Return (X, Y) of the center of cell containing provided text 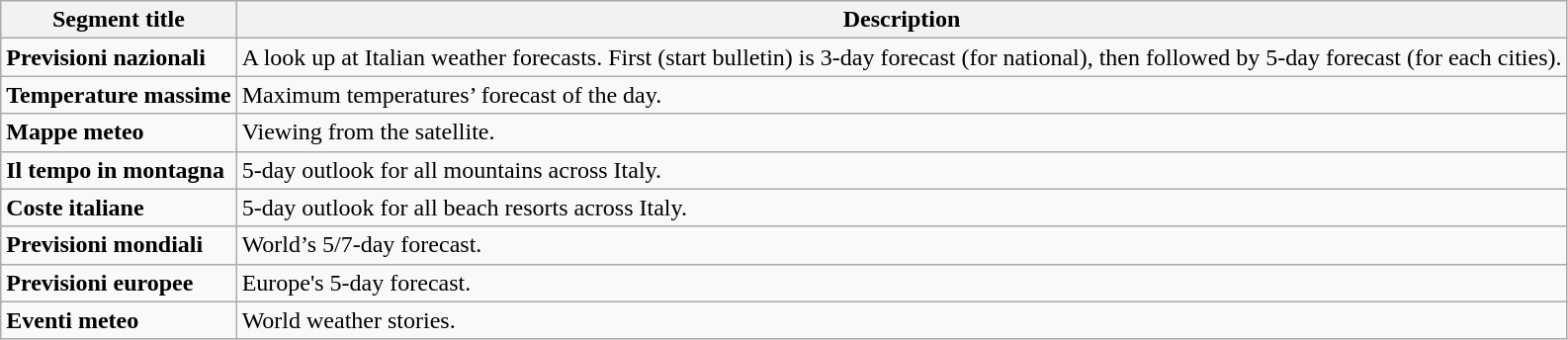
Mappe meteo (119, 132)
Viewing from the satellite. (902, 132)
Previsioni nazionali (119, 57)
Previsioni europee (119, 283)
Maximum temperatures’ forecast of the day. (902, 95)
Europe's 5-day forecast. (902, 283)
Coste italiane (119, 208)
5-day outlook for all beach resorts across Italy. (902, 208)
Segment title (119, 20)
Eventi meteo (119, 320)
World’s 5/7-day forecast. (902, 245)
Il tempo in montagna (119, 170)
5-day outlook for all mountains across Italy. (902, 170)
A look up at Italian weather forecasts. First (start bulletin) is 3-day forecast (for national), then followed by 5-day forecast (for each cities). (902, 57)
World weather stories. (902, 320)
Temperature massime (119, 95)
Description (902, 20)
Previsioni mondiali (119, 245)
